Find where the given text appears and provide that cell's center as (x, y) coordinate. 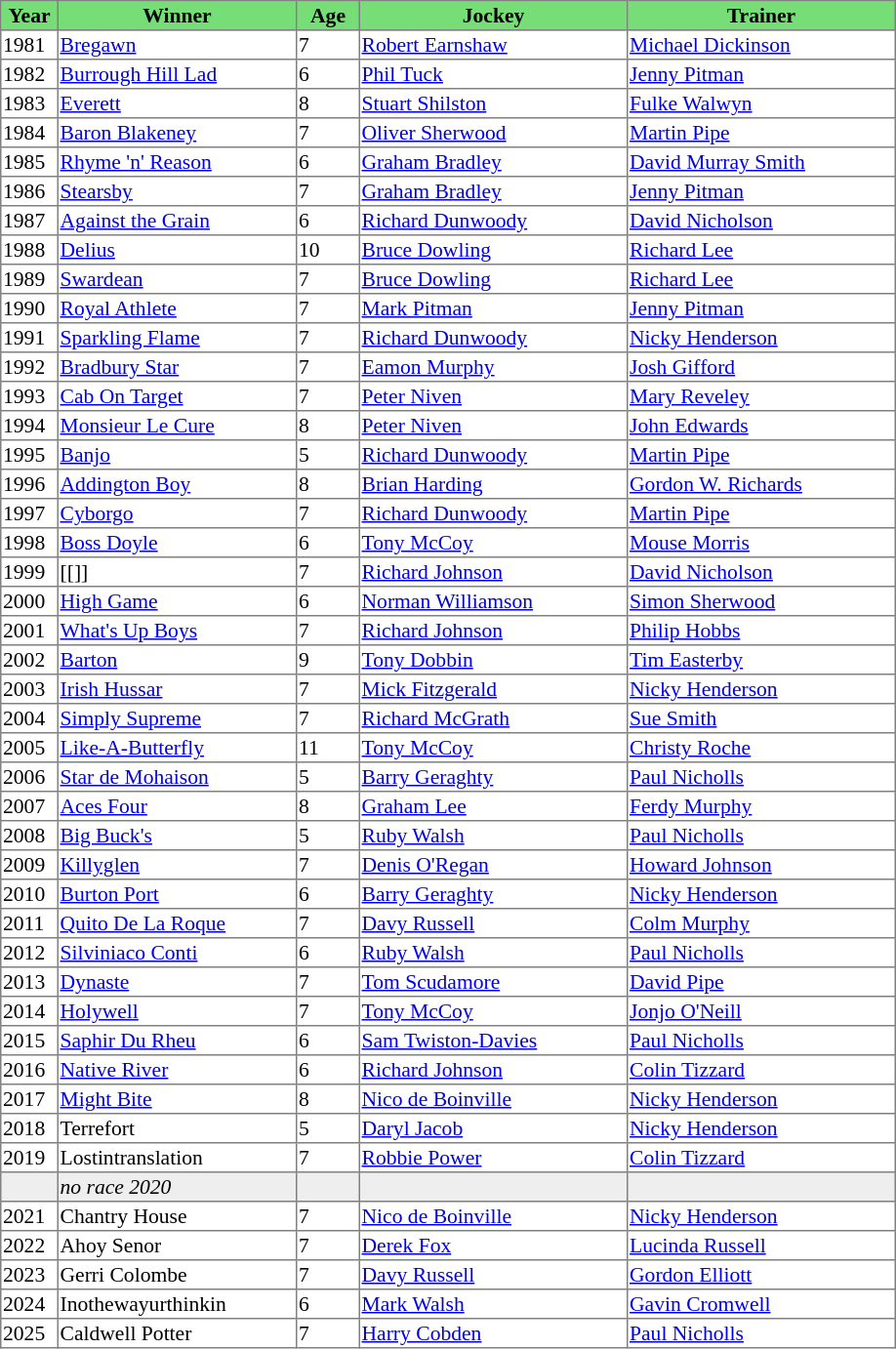
What's Up Boys (177, 631)
2018 (29, 1128)
Derek Fox (493, 1246)
Jockey (493, 16)
Cab On Target (177, 396)
Jonjo O'Neill (761, 1011)
2021 (29, 1216)
Holywell (177, 1011)
2001 (29, 631)
Howard Johnson (761, 865)
2010 (29, 894)
Cyborgo (177, 513)
Christy Roche (761, 748)
Norman Williamson (493, 601)
Oliver Sherwood (493, 133)
2024 (29, 1304)
11 (328, 748)
Simon Sherwood (761, 601)
Royal Athlete (177, 308)
2025 (29, 1333)
2005 (29, 748)
[[]] (177, 572)
Irish Hussar (177, 689)
Aces Four (177, 806)
2022 (29, 1246)
Tim Easterby (761, 660)
Might Bite (177, 1099)
Burton Port (177, 894)
Star de Mohaison (177, 777)
Silviniaco Conti (177, 953)
Boss Doyle (177, 543)
Baron Blakeney (177, 133)
Richard McGrath (493, 718)
Gavin Cromwell (761, 1304)
Saphir Du Rheu (177, 1041)
2015 (29, 1041)
John Edwards (761, 426)
2016 (29, 1070)
2006 (29, 777)
1997 (29, 513)
2017 (29, 1099)
David Pipe (761, 982)
Mouse Morris (761, 543)
Bregawn (177, 45)
Lostintranslation (177, 1158)
Mary Reveley (761, 396)
Ahoy Senor (177, 1246)
Graham Lee (493, 806)
Banjo (177, 455)
Chantry House (177, 1216)
Mark Walsh (493, 1304)
Phil Tuck (493, 74)
1989 (29, 279)
Like-A-Butterfly (177, 748)
1981 (29, 45)
Fulke Walwyn (761, 103)
10 (328, 250)
1998 (29, 543)
Gordon Elliott (761, 1275)
Killyglen (177, 865)
1996 (29, 484)
Sparkling Flame (177, 338)
Denis O'Regan (493, 865)
Bradbury Star (177, 367)
Daryl Jacob (493, 1128)
Robbie Power (493, 1158)
High Game (177, 601)
2003 (29, 689)
Swardean (177, 279)
1984 (29, 133)
1988 (29, 250)
1986 (29, 191)
Burrough Hill Lad (177, 74)
2019 (29, 1158)
Monsieur Le Cure (177, 426)
Stearsby (177, 191)
1993 (29, 396)
Colm Murphy (761, 923)
David Murray Smith (761, 162)
no race 2020 (177, 1187)
Simply Supreme (177, 718)
Tom Scudamore (493, 982)
1983 (29, 103)
2007 (29, 806)
Year (29, 16)
Gerri Colombe (177, 1275)
Eamon Murphy (493, 367)
1990 (29, 308)
2014 (29, 1011)
Native River (177, 1070)
2023 (29, 1275)
9 (328, 660)
Josh Gifford (761, 367)
2009 (29, 865)
1995 (29, 455)
Terrefort (177, 1128)
Big Buck's (177, 836)
Lucinda Russell (761, 1246)
1991 (29, 338)
Philip Hobbs (761, 631)
Everett (177, 103)
Sue Smith (761, 718)
2004 (29, 718)
1999 (29, 572)
Ferdy Murphy (761, 806)
Against the Grain (177, 221)
1987 (29, 221)
Trainer (761, 16)
Inothewayurthinkin (177, 1304)
Gordon W. Richards (761, 484)
Quito De La Roque (177, 923)
1992 (29, 367)
Michael Dickinson (761, 45)
1982 (29, 74)
Addington Boy (177, 484)
Barton (177, 660)
1994 (29, 426)
Harry Cobden (493, 1333)
1985 (29, 162)
Mark Pitman (493, 308)
2000 (29, 601)
Age (328, 16)
Rhyme 'n' Reason (177, 162)
Robert Earnshaw (493, 45)
Sam Twiston-Davies (493, 1041)
2002 (29, 660)
2012 (29, 953)
Dynaste (177, 982)
Brian Harding (493, 484)
Caldwell Potter (177, 1333)
2011 (29, 923)
Mick Fitzgerald (493, 689)
Delius (177, 250)
Winner (177, 16)
Stuart Shilston (493, 103)
Tony Dobbin (493, 660)
2013 (29, 982)
2008 (29, 836)
